Find where the given text appears and provide that cell's center as (X, Y) coordinate. 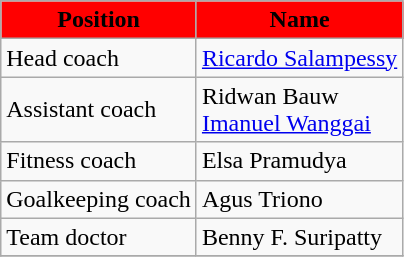
Agus Triono (299, 199)
Elsa Pramudya (299, 161)
Goalkeeping coach (99, 199)
Ricardo Salampessy (299, 58)
Assistant coach (99, 110)
Fitness coach (99, 161)
Name (299, 20)
Position (99, 20)
Benny F. Suripatty (299, 237)
Ridwan Bauw Imanuel Wanggai (299, 110)
Team doctor (99, 237)
Head coach (99, 58)
